Find where the given text appears and provide that cell's center as [x, y] coordinate. 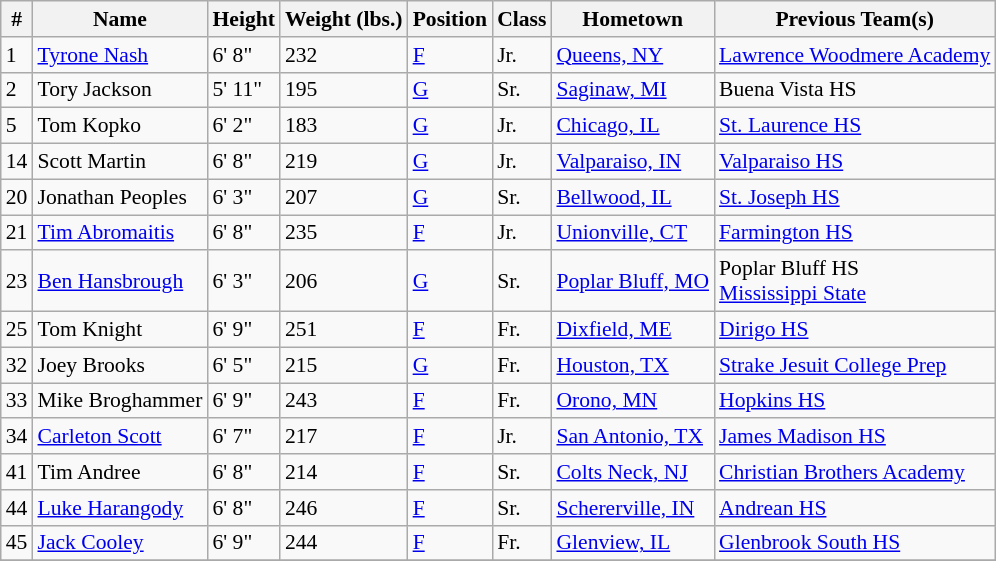
Height [243, 19]
41 [17, 472]
25 [17, 330]
Weight (lbs.) [344, 19]
251 [344, 330]
20 [17, 197]
206 [344, 282]
34 [17, 437]
Jack Cooley [120, 543]
6' 2" [243, 126]
32 [17, 365]
Farmington HS [854, 233]
Tom Kopko [120, 126]
Tyrone Nash [120, 55]
33 [17, 401]
Hometown [632, 19]
Colts Neck, NJ [632, 472]
Tim Abromaitis [120, 233]
James Madison HS [854, 437]
Dirigo HS [854, 330]
Queens, NY [632, 55]
Saginaw, MI [632, 90]
Houston, TX [632, 365]
Mike Broghammer [120, 401]
Chicago, IL [632, 126]
215 [344, 365]
5' 11" [243, 90]
243 [344, 401]
Tim Andree [120, 472]
Valparaiso, IN [632, 162]
Tory Jackson [120, 90]
232 [344, 55]
244 [344, 543]
44 [17, 508]
Name [120, 19]
235 [344, 233]
St. Laurence HS [854, 126]
2 [17, 90]
Previous Team(s) [854, 19]
Scott Martin [120, 162]
Glenview, IL [632, 543]
1 [17, 55]
5 [17, 126]
Schererville, IN [632, 508]
St. Joseph HS [854, 197]
Poplar Bluff, MO [632, 282]
14 [17, 162]
Strake Jesuit College Prep [854, 365]
Position [450, 19]
23 [17, 282]
Christian Brothers Academy [854, 472]
Andrean HS [854, 508]
San Antonio, TX [632, 437]
Ben Hansbrough [120, 282]
Carleton Scott [120, 437]
214 [344, 472]
Jonathan Peoples [120, 197]
195 [344, 90]
Hopkins HS [854, 401]
6' 7" [243, 437]
45 [17, 543]
Luke Harangody [120, 508]
6' 5" [243, 365]
Bellwood, IL [632, 197]
217 [344, 437]
# [17, 19]
Orono, MN [632, 401]
Joey Brooks [120, 365]
Unionville, CT [632, 233]
Poplar Bluff HSMississippi State [854, 282]
183 [344, 126]
Lawrence Woodmere Academy [854, 55]
246 [344, 508]
Dixfield, ME [632, 330]
219 [344, 162]
Class [522, 19]
21 [17, 233]
207 [344, 197]
Glenbrook South HS [854, 543]
Buena Vista HS [854, 90]
Valparaiso HS [854, 162]
Tom Knight [120, 330]
